Identify which cell holds the provided text, then report its [X, Y] central coordinate. 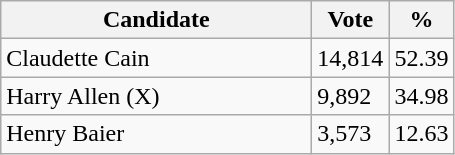
14,814 [350, 58]
3,573 [350, 134]
Vote [350, 20]
Henry Baier [156, 134]
52.39 [422, 58]
9,892 [350, 96]
12.63 [422, 134]
Harry Allen (X) [156, 96]
Candidate [156, 20]
% [422, 20]
34.98 [422, 96]
Claudette Cain [156, 58]
